Search for the cell housing the specified text and yield its [x, y] center coordinate. 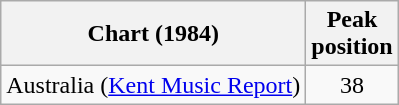
Peak position [352, 34]
Australia (Kent Music Report) [154, 85]
38 [352, 85]
Chart (1984) [154, 34]
